Locate the cell with the specified text and output its (x, y) center coordinate. 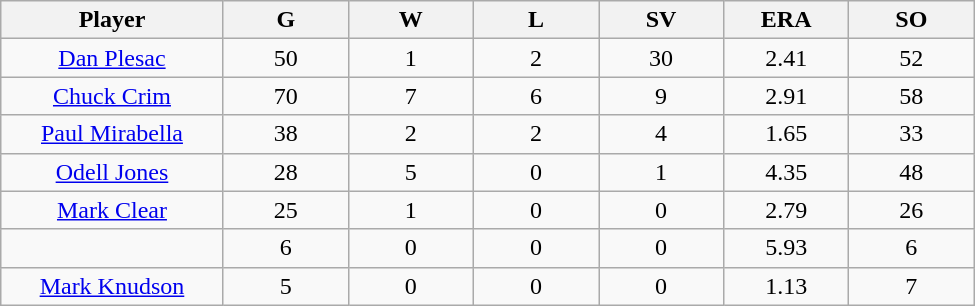
33 (912, 134)
28 (286, 172)
G (286, 20)
25 (286, 210)
58 (912, 96)
52 (912, 58)
4.35 (786, 172)
50 (286, 58)
L (536, 20)
2.91 (786, 96)
SV (662, 20)
Dan Plesac (112, 58)
Chuck Crim (112, 96)
5.93 (786, 248)
2.41 (786, 58)
4 (662, 134)
70 (286, 96)
1.13 (786, 286)
Mark Knudson (112, 286)
2.79 (786, 210)
30 (662, 58)
Mark Clear (112, 210)
Player (112, 20)
W (410, 20)
ERA (786, 20)
48 (912, 172)
9 (662, 96)
26 (912, 210)
38 (286, 134)
Paul Mirabella (112, 134)
Odell Jones (112, 172)
1.65 (786, 134)
SO (912, 20)
